From the cell containing the given text, extract its center point as [X, Y] coordinate. 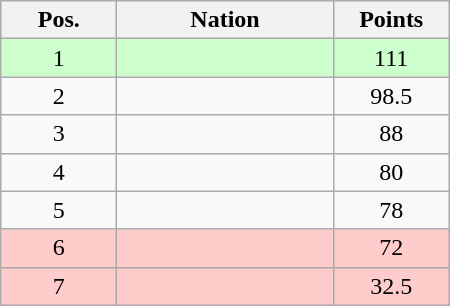
6 [59, 248]
88 [391, 134]
72 [391, 248]
98.5 [391, 96]
Points [391, 20]
111 [391, 58]
Nation [225, 20]
1 [59, 58]
3 [59, 134]
78 [391, 210]
5 [59, 210]
32.5 [391, 286]
4 [59, 172]
2 [59, 96]
80 [391, 172]
Pos. [59, 20]
7 [59, 286]
